Search for the cell housing the specified text and yield its (x, y) center coordinate. 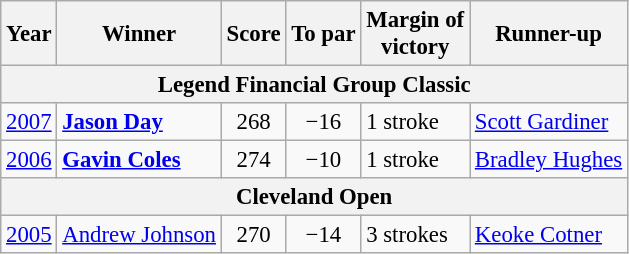
274 (254, 160)
2006 (29, 160)
268 (254, 122)
Scott Gardiner (549, 122)
Winner (139, 34)
270 (254, 235)
Legend Financial Group Classic (314, 85)
Year (29, 34)
Score (254, 34)
2005 (29, 235)
−14 (324, 235)
To par (324, 34)
Andrew Johnson (139, 235)
3 strokes (416, 235)
Gavin Coles (139, 160)
2007 (29, 122)
Bradley Hughes (549, 160)
−16 (324, 122)
Jason Day (139, 122)
Margin ofvictory (416, 34)
−10 (324, 160)
Cleveland Open (314, 197)
Keoke Cotner (549, 235)
Runner-up (549, 34)
